Determine the [x, y] coordinate at the center of the cell enclosing the given text.  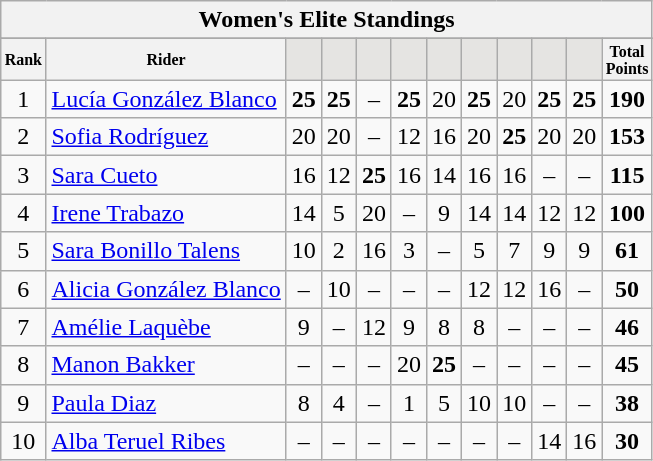
Sara Cueto [166, 175]
Irene Trabazo [166, 213]
38 [628, 403]
TotalPoints [628, 60]
115 [628, 175]
Women's Elite Standings [327, 20]
30 [628, 441]
100 [628, 213]
50 [628, 289]
Rider [166, 60]
61 [628, 251]
Sara Bonillo Talens [166, 251]
45 [628, 365]
190 [628, 99]
Lucía González Blanco [166, 99]
Rank [24, 60]
153 [628, 137]
Paula Diaz [166, 403]
Amélie Laquèbe [166, 327]
6 [24, 289]
Manon Bakker [166, 365]
Alicia González Blanco [166, 289]
46 [628, 327]
Alba Teruel Ribes [166, 441]
Sofia Rodríguez [166, 137]
